Locate the cell with the specified text and output its [X, Y] center coordinate. 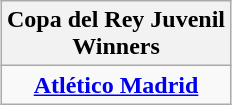
Copa del Rey JuvenilWinners [116, 34]
Atlético Madrid [116, 85]
